Provide the [x, y] coordinate of the cell's center where the given text is located.  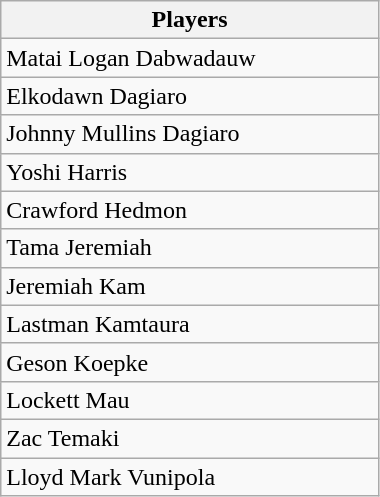
Geson Koepke [190, 362]
Johnny Mullins Dagiaro [190, 134]
Crawford Hedmon [190, 210]
Players [190, 20]
Tama Jeremiah [190, 248]
Zac Temaki [190, 438]
Yoshi Harris [190, 172]
Elkodawn Dagiaro [190, 96]
Lloyd Mark Vunipola [190, 477]
Lastman Kamtaura [190, 324]
Jeremiah Kam [190, 286]
Matai Logan Dabwadauw [190, 58]
Lockett Mau [190, 400]
